For the text-containing cell, return its midpoint in (X, Y) coordinate format. 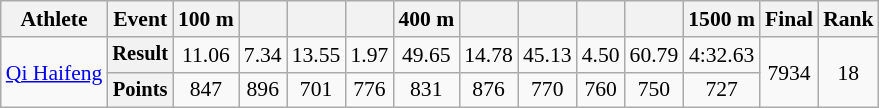
701 (316, 90)
11.06 (206, 55)
18 (848, 72)
14.78 (488, 55)
Final (789, 19)
4.50 (601, 55)
400 m (426, 19)
100 m (206, 19)
7934 (789, 72)
4:32.63 (722, 55)
Athlete (54, 19)
760 (601, 90)
847 (206, 90)
Rank (848, 19)
7.34 (263, 55)
49.65 (426, 55)
Points (140, 90)
750 (654, 90)
Qi Haifeng (54, 72)
1.97 (369, 55)
770 (548, 90)
1500 m (722, 19)
776 (369, 90)
60.79 (654, 55)
13.55 (316, 55)
Result (140, 55)
45.13 (548, 55)
876 (488, 90)
831 (426, 90)
Event (140, 19)
896 (263, 90)
727 (722, 90)
